Return the [X, Y] coordinate for the center point of the cell that contains the specified text.  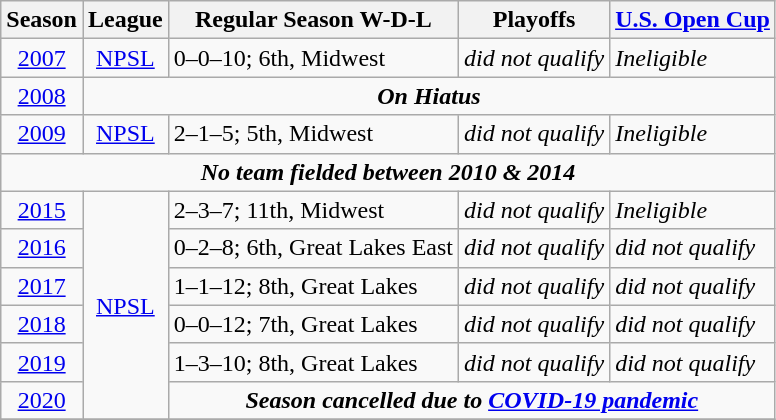
No team fielded between 2010 & 2014 [388, 172]
2015 [42, 210]
Season cancelled due to COVID-19 pandemic [472, 400]
2017 [42, 286]
1–1–12; 8th, Great Lakes [313, 286]
2016 [42, 248]
0–2–8; 6th, Great Lakes East [313, 248]
2009 [42, 134]
On Hiatus [428, 96]
2020 [42, 400]
0–0–12; 7th, Great Lakes [313, 324]
2018 [42, 324]
2–1–5; 5th, Midwest [313, 134]
1–3–10; 8th, Great Lakes [313, 362]
Regular Season W-D-L [313, 20]
2019 [42, 362]
U.S. Open Cup [693, 20]
0–0–10; 6th, Midwest [313, 58]
2008 [42, 96]
Playoffs [534, 20]
Season [42, 20]
League [125, 20]
2007 [42, 58]
2–3–7; 11th, Midwest [313, 210]
